Return (x, y) of the center of cell containing provided text 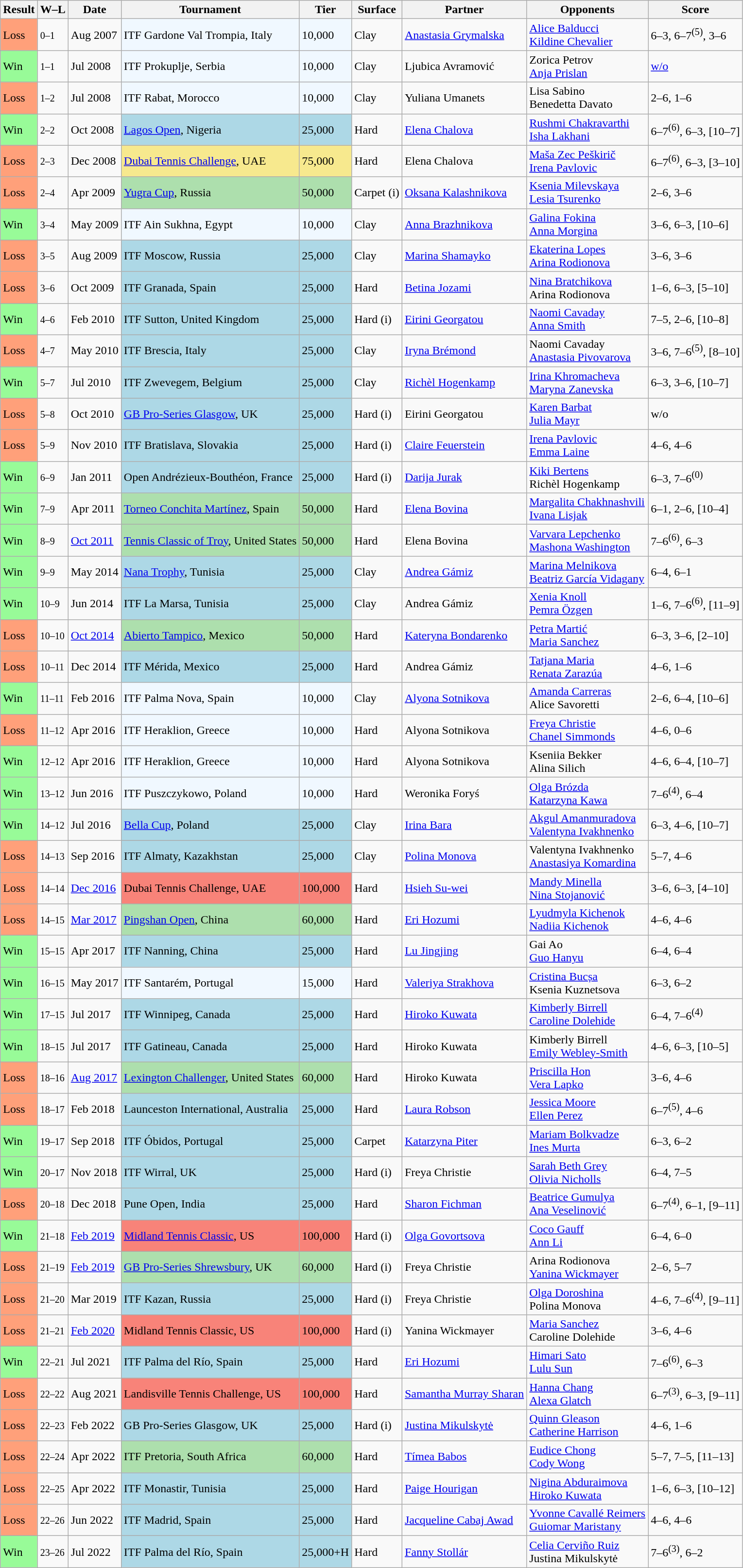
Feb 2020 (94, 1330)
Hsieh Su-wei (464, 888)
Kimberly Birrell Emily Webley-Smith (587, 1046)
Freya Christie Chanel Simmonds (587, 730)
3–6, 7–6(5), [8–10] (695, 351)
Carpet (377, 1141)
Himari Sato Lulu Sun (587, 1362)
1–6, 6–3, [10–12] (695, 1488)
ITF Almaty, Kazakhstan (210, 856)
Karen Barbat Julia Mayr (587, 414)
Jacqueline Cabaj Awad (464, 1520)
3–5 (52, 256)
21–18 (52, 1236)
Jul 2022 (94, 1551)
Feb 2016 (94, 699)
Result (19, 10)
Lisa Sabino Benedetta Davato (587, 98)
1–2 (52, 98)
Gai Ao Guo Hanyu (587, 951)
Oct 2008 (94, 129)
11–11 (52, 699)
Amanda Carreras Alice Savoretti (587, 699)
5–7, 7–5, [11–13] (695, 1457)
2–4 (52, 192)
ITF Monastir, Tunisia (210, 1488)
Lyudmyla Kichenok Nadiia Kichenok (587, 920)
ITF Wirral, UK (210, 1173)
Apr 2009 (94, 192)
18–16 (52, 1077)
Kimberly Birrell Caroline Dolehide (587, 1014)
22–25 (52, 1488)
ITF Winnipeg, Canada (210, 1014)
Maria Sanchez Caroline Dolehide (587, 1330)
20–17 (52, 1173)
3–6, 3–6 (695, 256)
7–5, 2–6, [10–8] (695, 319)
4–6, 7–6(4), [9–11] (695, 1299)
Dec 2008 (94, 161)
16–15 (52, 983)
Fanny Stollár (464, 1551)
May 2009 (94, 224)
21–19 (52, 1267)
ITF Palma Nova, Spain (210, 699)
Sharon Fichman (464, 1204)
Date (94, 10)
Olga Doroshina Polina Monova (587, 1299)
Landisville Tennis Challenge, US (210, 1393)
Rushmi Chakravarthi Isha Lakhani (587, 129)
Marina Melnikova Beatriz García Vidagany (587, 572)
Marina Shamayko (464, 256)
ITF Brescia, Italy (210, 351)
10–10 (52, 635)
75,000 (326, 161)
Jun 2022 (94, 1520)
2–3 (52, 161)
Kateryna Bondarenko (464, 635)
Feb 2022 (94, 1425)
Lagos Open, Nigeria (210, 129)
20–18 (52, 1204)
Oct 2011 (94, 540)
2–6, 5–7 (695, 1267)
May 2017 (94, 983)
Tatjana Maria Renata Zarazúa (587, 666)
Lexington Challenger, United States (210, 1077)
Betina Jozami (464, 288)
Ljubica Avramović (464, 66)
Naomi Cavaday Anna Smith (587, 319)
Quinn Gleason Catherine Harrison (587, 1425)
Aug 2017 (94, 1077)
6–4, 7–5 (695, 1173)
Darija Jurak (464, 477)
Abierto Tampico, Mexico (210, 635)
Jun 2014 (94, 603)
14–14 (52, 888)
1–1 (52, 66)
GB Pro-Series Shrewsbury, UK (210, 1267)
Jan 2011 (94, 477)
22–23 (52, 1425)
ITF Mérida, Mexico (210, 666)
Opponents (587, 10)
Mandy Minella Nina Stojanović (587, 888)
ITF Santarém, Portugal (210, 983)
Carpet (i) (377, 192)
23–26 (52, 1551)
Valeriya Strakhova (464, 983)
Galina Fokina Anna Morgina (587, 224)
5–7 (52, 382)
Partner (464, 10)
Oksana Kalashnikova (464, 192)
Jessica Moore Ellen Perez (587, 1109)
2–6, 6–4, [10–6] (695, 699)
22–24 (52, 1457)
Priscilla Hon Vera Lapko (587, 1077)
2–6, 3–6 (695, 192)
Ekaterina Lopes Arina Rodionova (587, 256)
Yvonne Cavallé Reimers Guiomar Maristany (587, 1520)
May 2014 (94, 572)
ITF Rabat, Morocco (210, 98)
15,000 (326, 983)
Pune Open, India (210, 1204)
Pingshan Open, China (210, 920)
Oct 2010 (94, 414)
Sep 2018 (94, 1141)
Cristina Bucșa Ksenia Kuznetsova (587, 983)
Katarzyna Piter (464, 1141)
Mariam Bolkvadze Ines Murta (587, 1141)
4–6, 6–3, [10–5] (695, 1046)
ITF Óbidos, Portugal (210, 1141)
Yuliana Umanets (464, 98)
Feb 2018 (94, 1109)
7–6(4), 6–4 (695, 793)
Hanna Chang Alexa Glatch (587, 1393)
ITF Sutton, United Kingdom (210, 319)
0–1 (52, 35)
Tier (326, 10)
Jul 2010 (94, 382)
Weronika Foryś (464, 793)
6–4, 6–4 (695, 951)
ITF Bratislava, Slovakia (210, 446)
Oct 2014 (94, 635)
12–12 (52, 762)
22–22 (52, 1393)
Olga Brózda Katarzyna Kawa (587, 793)
3–6 (52, 288)
7–9 (52, 509)
6–3, 7–6(0) (695, 477)
Nigina Abduraimova Hiroko Kuwata (587, 1488)
Akgul Amanmuradova Valentyna Ivakhnenko (587, 825)
6–4, 6–1 (695, 572)
Tímea Babos (464, 1457)
Nov 2010 (94, 446)
Kiki Bertens Richèl Hogenkamp (587, 477)
ITF Madrid, Spain (210, 1520)
Zorica Petrov Anja Prislan (587, 66)
Dec 2018 (94, 1204)
Paige Hourigan (464, 1488)
Tournament (210, 10)
Alice Balducci Kildine Chevalier (587, 35)
Beatrice Gumulya Ana Veselinović (587, 1204)
Anastasia Grymalska (464, 35)
Mar 2017 (94, 920)
ITF Kazan, Russia (210, 1299)
Lu Jingjing (464, 951)
18–17 (52, 1109)
May 2010 (94, 351)
Score (695, 10)
Anna Brazhnikova (464, 224)
Surface (377, 10)
ITF Puszczykowo, Poland (210, 793)
Dec 2016 (94, 888)
13–12 (52, 793)
10–9 (52, 603)
2–6, 1–6 (695, 98)
ITF Gardone Val Trompia, Italy (210, 35)
Olga Govortsova (464, 1236)
Nana Trophy, Tunisia (210, 572)
17–15 (52, 1014)
Aug 2009 (94, 256)
Maša Zec Peškirič Irena Pavlovic (587, 161)
Mar 2019 (94, 1299)
Ksenia Milevskaya Lesia Tsurenko (587, 192)
Valentyna Ivakhnenko Anastasiya Komardina (587, 856)
Irina Khromacheva Maryna Zanevska (587, 382)
Jul 2016 (94, 825)
Petra Martić Maria Sanchez (587, 635)
1–6, 6–3, [5–10] (695, 288)
Xenia Knoll Pemra Özgen (587, 603)
Torneo Conchita Martínez, Spain (210, 509)
Aug 2007 (94, 35)
Margalita Chakhnashvili Ivana Lisjak (587, 509)
Yugra Cup, Russia (210, 192)
21–21 (52, 1330)
Launceston International, Australia (210, 1109)
6–3, 3–6, [10–7] (695, 382)
Nov 2018 (94, 1173)
Eudice Chong Cody Wong (587, 1457)
ITF Prokuplje, Serbia (210, 66)
5–7, 4–6 (695, 856)
Celia Cerviño Ruiz Justina Mikulskytė (587, 1551)
ITF Moscow, Russia (210, 256)
ITF La Marsa, Tunisia (210, 603)
Richèl Hogenkamp (464, 382)
Oct 2009 (94, 288)
ITF Nanning, China (210, 951)
Irina Bara (464, 825)
Dec 2014 (94, 666)
Open Andrézieux-Bouthéon, France (210, 477)
ITF Gatineau, Canada (210, 1046)
Naomi Cavaday Anastasia Pivovarova (587, 351)
4–6 (52, 319)
10–11 (52, 666)
8–9 (52, 540)
Justina Mikulskytė (464, 1425)
Irena Pavlovic Emma Laine (587, 446)
Coco Gauff Ann Li (587, 1236)
6–1, 2–6, [10–4] (695, 509)
Yanina Wickmayer (464, 1330)
14–13 (52, 856)
Iryna Brémond (464, 351)
5–9 (52, 446)
6–7(5), 4–6 (695, 1109)
11–12 (52, 730)
3–6, 6–3, [10–6] (695, 224)
Aug 2021 (94, 1393)
Laura Robson (464, 1109)
Samantha Murray Sharan (464, 1393)
Sep 2016 (94, 856)
9–9 (52, 572)
Arina Rodionova Yanina Wickmayer (587, 1267)
14–15 (52, 920)
4–6, 0–6 (695, 730)
Tennis Classic of Troy, United States (210, 540)
4–7 (52, 351)
6–7(6), 6–3, [3–10] (695, 161)
Varvara Lepchenko Mashona Washington (587, 540)
W–L (52, 10)
ITF Ain Sukhna, Egypt (210, 224)
Apr 2011 (94, 509)
ITF Pretoria, South Africa (210, 1457)
22–21 (52, 1362)
Feb 2010 (94, 319)
6–3, 6–7(5), 3–6 (695, 35)
6–4, 6–0 (695, 1236)
2–2 (52, 129)
Polina Monova (464, 856)
6–4, 7–6(4) (695, 1014)
ITF Zwevegem, Belgium (210, 382)
3–4 (52, 224)
Nina Bratchikova Arina Rodionova (587, 288)
21–20 (52, 1299)
1–6, 7–6(6), [11–9] (695, 603)
3–6, 6–3, [4–10] (695, 888)
14–12 (52, 825)
5–8 (52, 414)
6–7(4), 6–1, [9–11] (695, 1204)
18–15 (52, 1046)
6–3, 3–6, [2–10] (695, 635)
6–3, 4–6, [10–7] (695, 825)
ITF Granada, Spain (210, 288)
22–26 (52, 1520)
6–7(6), 6–3, [10–7] (695, 129)
19–17 (52, 1141)
Bella Cup, Poland (210, 825)
6–7(3), 6–3, [9–11] (695, 1393)
6–9 (52, 477)
Kseniia Bekker Alina Silich (587, 762)
Claire Feuerstein (464, 446)
4–6, 6–4, [10–7] (695, 762)
15–15 (52, 951)
Jul 2021 (94, 1362)
25,000+H (326, 1551)
Sarah Beth Grey Olivia Nicholls (587, 1173)
7–6(3), 6–2 (695, 1551)
Jun 2016 (94, 793)
Apr 2017 (94, 951)
